Identify which cell holds the provided text, then report its (X, Y) central coordinate. 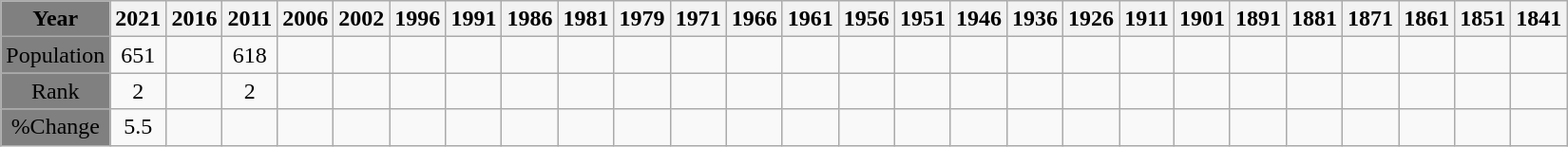
618 (250, 55)
1996 (418, 19)
1901 (1201, 19)
1861 (1427, 19)
2006 (306, 19)
Population (55, 55)
1979 (642, 19)
1946 (979, 19)
%Change (55, 127)
1871 (1370, 19)
1956 (867, 19)
5.5 (139, 127)
2021 (139, 19)
1961 (810, 19)
2002 (361, 19)
1881 (1315, 19)
1971 (698, 19)
651 (139, 55)
1891 (1258, 19)
1911 (1147, 19)
1841 (1539, 19)
2016 (194, 19)
1926 (1091, 19)
1936 (1036, 19)
Year (55, 19)
2011 (250, 19)
1851 (1482, 19)
1951 (922, 19)
1981 (585, 19)
1991 (473, 19)
1986 (530, 19)
1966 (755, 19)
Rank (55, 91)
